For the text-containing cell, return its midpoint in (x, y) coordinate format. 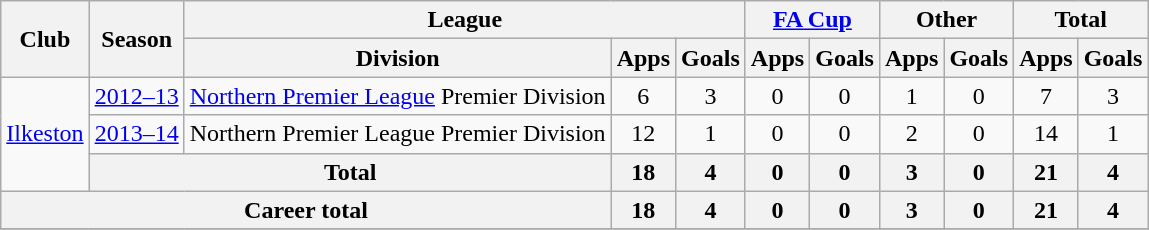
14 (1046, 134)
12 (643, 134)
2012–13 (136, 96)
Other (946, 20)
7 (1046, 96)
Season (136, 39)
Division (398, 58)
FA Cup (812, 20)
League (464, 20)
Career total (306, 210)
6 (643, 96)
Ilkeston (45, 134)
2013–14 (136, 134)
2 (911, 134)
Club (45, 39)
